Capture the cell that displays the provided text and extract its [X, Y] central coordinate. 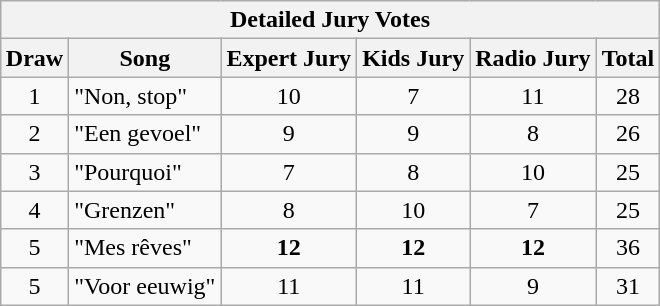
"Pourquoi" [145, 172]
"Grenzen" [145, 210]
28 [628, 96]
Total [628, 58]
Detailed Jury Votes [330, 20]
2 [34, 134]
31 [628, 286]
4 [34, 210]
"Mes rêves" [145, 248]
26 [628, 134]
36 [628, 248]
3 [34, 172]
"Non, stop" [145, 96]
"Een gevoel" [145, 134]
Song [145, 58]
1 [34, 96]
Kids Jury [414, 58]
Draw [34, 58]
Expert Jury [289, 58]
"Voor eeuwig" [145, 286]
Radio Jury [533, 58]
